Return (X, Y) of the center of cell containing provided text 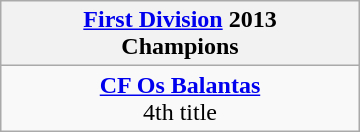
First Division 2013Champions (180, 34)
CF Os Balantas4th title (180, 98)
